Identify which cell holds the provided text, then report its [X, Y] central coordinate. 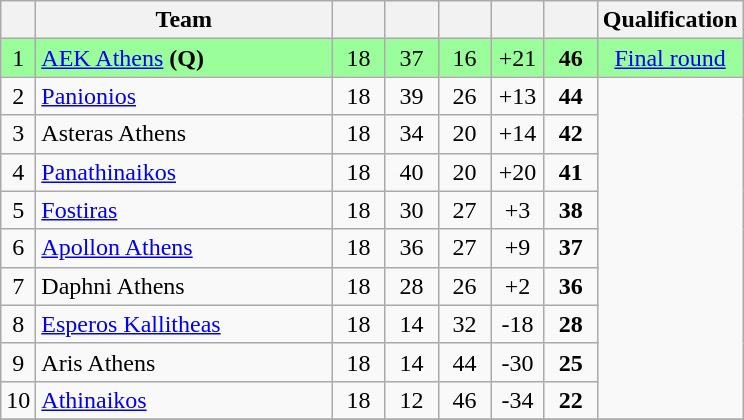
8 [18, 324]
Fostiras [184, 210]
7 [18, 286]
41 [570, 172]
25 [570, 362]
+3 [518, 210]
6 [18, 248]
40 [412, 172]
32 [464, 324]
30 [412, 210]
12 [412, 400]
Apollon Athens [184, 248]
+14 [518, 134]
9 [18, 362]
34 [412, 134]
1 [18, 58]
16 [464, 58]
Esperos Kallitheas [184, 324]
22 [570, 400]
Daphni Athens [184, 286]
+21 [518, 58]
-18 [518, 324]
Panionios [184, 96]
Team [184, 20]
+9 [518, 248]
5 [18, 210]
38 [570, 210]
-34 [518, 400]
42 [570, 134]
39 [412, 96]
+2 [518, 286]
Qualification [670, 20]
-30 [518, 362]
Panathinaikos [184, 172]
10 [18, 400]
2 [18, 96]
Final round [670, 58]
3 [18, 134]
Aris Athens [184, 362]
AEK Athens (Q) [184, 58]
Athinaikos [184, 400]
Asteras Athens [184, 134]
4 [18, 172]
+13 [518, 96]
+20 [518, 172]
